Return the (X, Y) coordinate for the center point of the cell that contains the specified text.  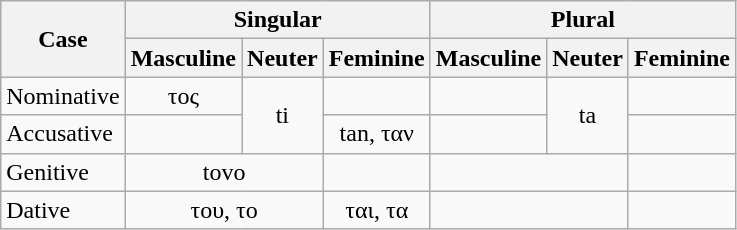
του, το (224, 210)
tan, ταν (376, 134)
Plural (582, 20)
tovo (224, 172)
Singular (278, 20)
ta (588, 115)
Nominative (63, 96)
Dative (63, 210)
τος (183, 96)
ται, τα (376, 210)
ti (283, 115)
Accusative (63, 134)
Genitive (63, 172)
Case (63, 39)
